Extract the (x, y) coordinate from the center of the cell holding the provided text.  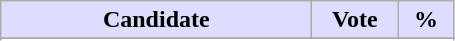
Candidate (156, 20)
% (426, 20)
Vote (355, 20)
